Identify which cell holds the provided text, then report its [x, y] central coordinate. 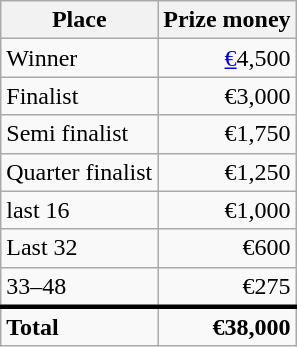
Place [80, 20]
€1,250 [227, 172]
Total [80, 327]
Last 32 [80, 248]
Semi finalist [80, 134]
€275 [227, 287]
€1,750 [227, 134]
€1,000 [227, 210]
33–48 [80, 287]
Finalist [80, 96]
Winner [80, 58]
€600 [227, 248]
€38,000 [227, 327]
Quarter finalist [80, 172]
€4,500 [227, 58]
last 16 [80, 210]
Prize money [227, 20]
€3,000 [227, 96]
